Find where the given text appears and provide that cell's center as [x, y] coordinate. 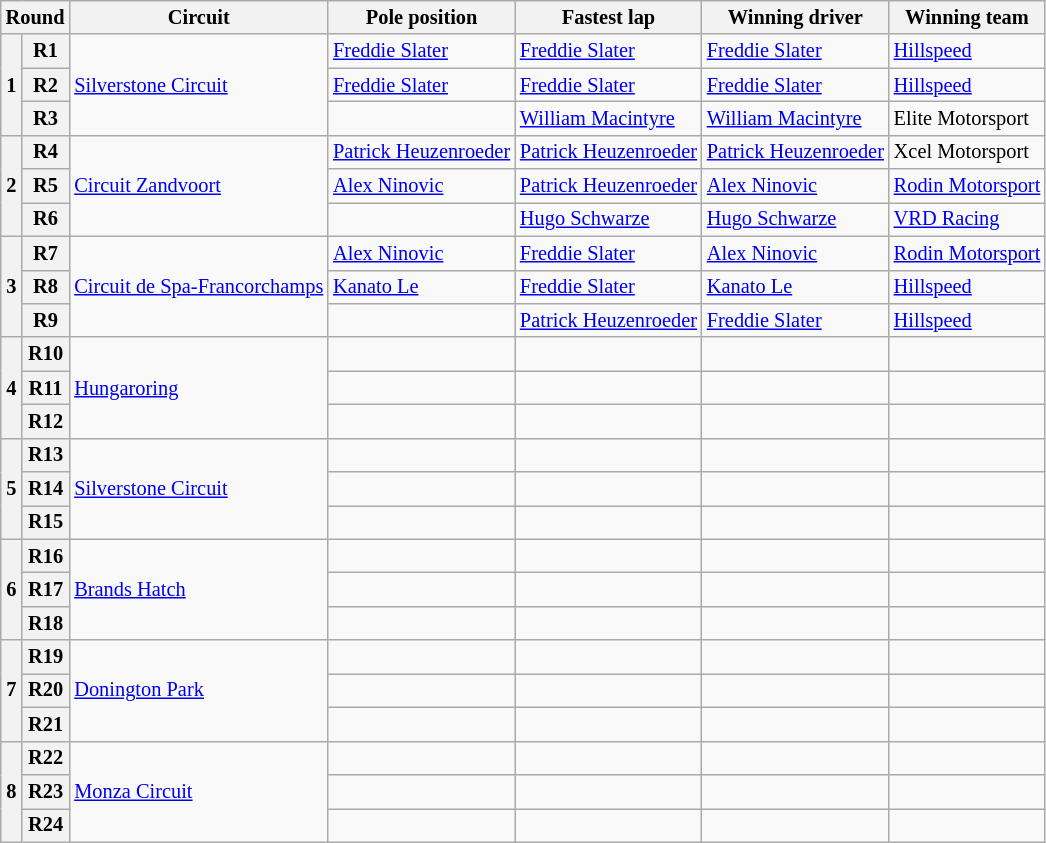
Circuit de Spa-Francorchamps [198, 286]
R4 [46, 152]
VRD Racing [967, 219]
R23 [46, 791]
R22 [46, 758]
Donington Park [198, 690]
R16 [46, 556]
Winning driver [796, 17]
Circuit Zandvoort [198, 186]
R17 [46, 589]
6 [12, 590]
3 [12, 286]
R7 [46, 253]
Hungaroring [198, 388]
Circuit [198, 17]
R19 [46, 657]
R10 [46, 354]
R13 [46, 455]
R6 [46, 219]
R11 [46, 388]
Xcel Motorsport [967, 152]
R9 [46, 320]
Elite Motorsport [967, 118]
Pole position [422, 17]
R2 [46, 85]
5 [12, 488]
R8 [46, 287]
R15 [46, 522]
Monza Circuit [198, 792]
Round [36, 17]
R24 [46, 825]
R1 [46, 51]
Fastest lap [608, 17]
R3 [46, 118]
8 [12, 792]
2 [12, 186]
1 [12, 84]
R21 [46, 724]
R12 [46, 421]
4 [12, 388]
R18 [46, 623]
Brands Hatch [198, 590]
7 [12, 690]
Winning team [967, 17]
R5 [46, 186]
R20 [46, 690]
R14 [46, 489]
